Scan for the cell matching the given text and deliver its (x, y) coordinate at center. 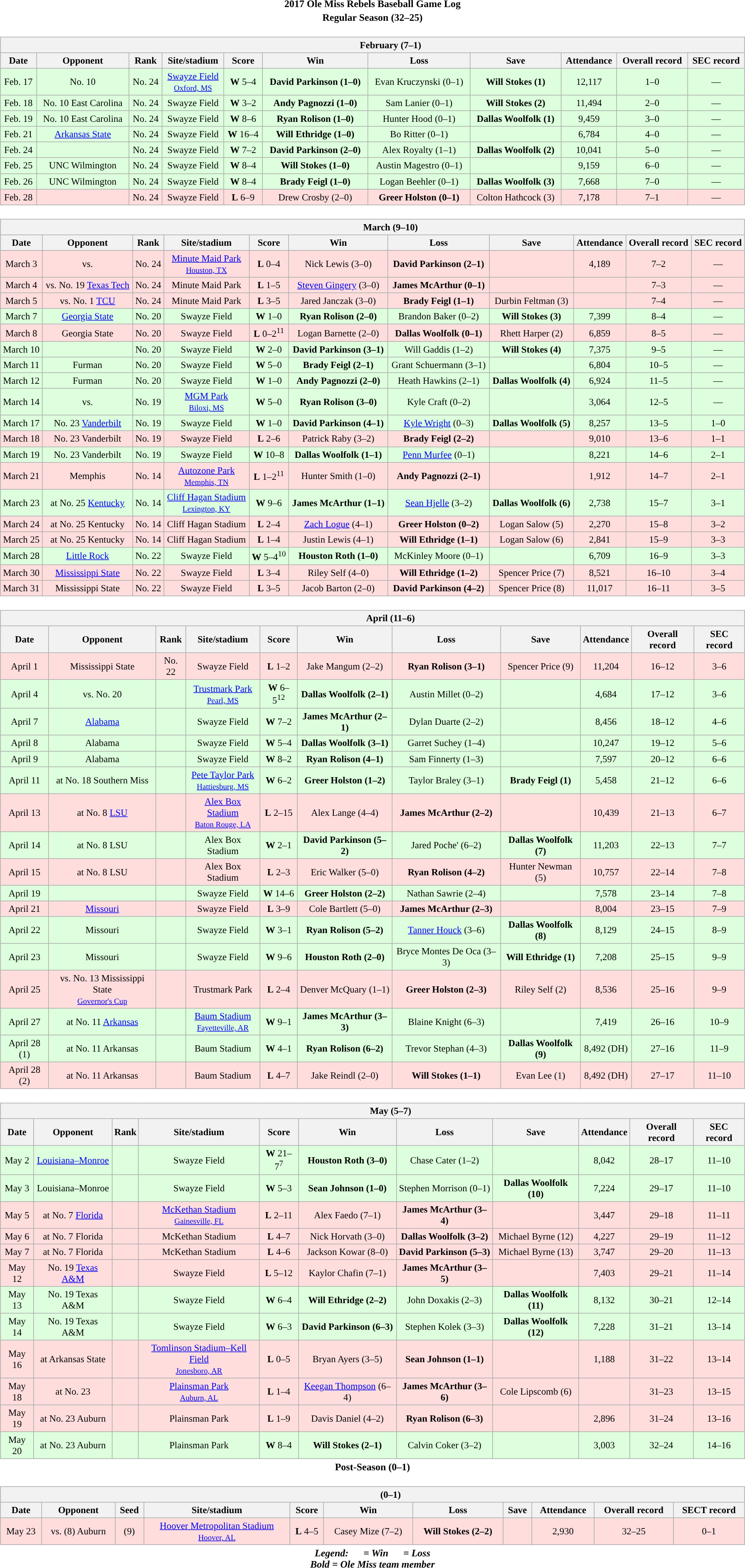
Will Stokes (3) (531, 316)
Will Stokes (1–0) (315, 165)
27–17 (663, 1075)
2,930 (563, 1532)
Dallas Woolfolk (5) (531, 423)
vs. No. 1 TCU (87, 301)
Ryan Rolison (3–0) (338, 402)
11,494 (589, 103)
11–12 (719, 1236)
at Arkansas State (73, 1359)
L 3–4 (269, 573)
Trustmark Park (223, 989)
1,188 (604, 1359)
7–3 (659, 285)
16–12 (663, 666)
Austin Millet (0–2) (447, 694)
Kyle Craft (0–2) (439, 402)
Arkansas State (83, 134)
David Parkinson (5–2) (345, 845)
31–22 (661, 1359)
11–14 (719, 1273)
April 19 (25, 893)
14–7 (659, 476)
Dallas Woolfolk (4) (531, 381)
Nathan Sawrie (2–4) (447, 893)
6,924 (599, 381)
7–0 (652, 181)
Alex Lange (4–4) (345, 812)
Keegan Thompson (6–4) (348, 1391)
April 1 (25, 666)
6–0 (652, 165)
29–20 (661, 1252)
Brady Feigl (2–2) (439, 439)
April 27 (25, 1022)
Alex Box StadiumBaton Rouge, LA (223, 812)
at No. 18 Southern Miss (102, 780)
Nick Horvath (3–0) (348, 1236)
Will Stokes (2) (516, 103)
W 6–2 (279, 780)
May 7 (17, 1252)
David Parkinson (2–1) (439, 264)
Memphis (87, 476)
February (7–1) (372, 45)
8,004 (606, 909)
2,738 (599, 502)
Logan Salow (6) (531, 539)
Taylor Braley (3–1) (447, 780)
Stephen Kolek (3–3) (445, 1326)
L 4–5 (307, 1532)
26–16 (663, 1022)
April 23 (25, 957)
Greer Holston (2–2) (345, 893)
6,784 (589, 134)
Brandon Baker (0–2) (439, 316)
31–24 (661, 1419)
Trustmark ParkPearl, MS (223, 694)
Greer Holston (0–2) (439, 524)
L 2–6 (269, 439)
Davis Daniel (4–2) (348, 1419)
29–18 (661, 1215)
McKinley Moore (0–1) (439, 556)
2–0 (652, 103)
7–9 (719, 909)
29–17 (661, 1188)
Hunter Newman (5) (540, 872)
David Parkinson (3–1) (338, 349)
3,747 (604, 1252)
Swayze FieldOxford, MS (193, 81)
13–15 (719, 1391)
Will Ethridge (2–2) (348, 1300)
Calvin Coker (3–2) (445, 1445)
James McArthur (2–2) (447, 812)
6,859 (599, 333)
L 2–15 (279, 812)
March 21 (22, 476)
Chase Cater (1–2) (445, 1160)
Feb. 19 (18, 119)
7,403 (604, 1273)
7,208 (606, 957)
22–13 (663, 845)
March 14 (22, 402)
L 2–11 (279, 1215)
16–11 (659, 588)
22–14 (663, 872)
Sam Finnerty (1–3) (447, 759)
vs. No. 19 Texas Tech (87, 285)
5,458 (606, 780)
21–12 (663, 780)
1,912 (599, 476)
3,003 (604, 1445)
Dallas Woolfolk (2) (516, 150)
5–0 (652, 150)
April 14 (25, 845)
Dallas Woolfolk (2–1) (345, 694)
Dallas Woolfolk (9) (540, 1049)
25–15 (663, 957)
Bryan Ayers (3–5) (348, 1359)
James McArthur (0–1) (439, 285)
March 31 (22, 588)
Ryan Rolison (4–2) (447, 872)
Little Rock (87, 556)
4,684 (606, 694)
Will Gaddis (1–2) (439, 349)
3,064 (599, 402)
8,257 (599, 423)
Tomlinson Stadium–Kell FieldJonesboro, AR (199, 1359)
David Parkinson (4–1) (338, 423)
April 15 (25, 872)
at No. 23 (73, 1391)
W 6–3 (279, 1326)
7,578 (606, 893)
Jackson Kowar (8–0) (348, 1252)
10–5 (659, 365)
March 18 (22, 439)
9,010 (599, 439)
March 30 (22, 573)
18–12 (663, 722)
Sam Lanier (0–1) (419, 103)
Ryan Rolison (4–1) (345, 759)
Drew Crosby (2–0) (315, 197)
Baum StadiumFayetteville, AR (223, 1022)
March 23 (22, 502)
Feb. 21 (18, 134)
Alex Faedo (7–1) (348, 1215)
Dallas Woolfolk (10) (535, 1188)
McKethan StadiumGainesville, FL (199, 1215)
James McArthur (3–3) (345, 1022)
John Doxakis (2–3) (445, 1300)
vs. No. 20 (102, 694)
13–6 (659, 439)
W 3–1 (279, 930)
May 16 (17, 1359)
8,521 (599, 573)
Jared Janczak (3–0) (338, 301)
15–8 (659, 524)
Ryan Rolison (2–0) (338, 316)
Spencer Price (9) (540, 666)
Dallas Woolfolk (3–1) (345, 743)
May 3 (17, 1188)
Dallas Woolfolk (0–1) (439, 333)
4–0 (652, 134)
Brady Feigl (1) (540, 780)
Cole Bartlett (5–0) (345, 909)
April 8 (25, 743)
Will Ethridge (1–2) (439, 573)
29–19 (661, 1236)
March 28 (22, 556)
3–5 (718, 588)
Feb. 17 (18, 81)
8–4 (659, 316)
15–9 (659, 539)
W 21–77 (279, 1160)
Logan Salow (5) (531, 524)
2,270 (599, 524)
W 5–3 (279, 1188)
L 1–211 (269, 476)
Kyle Wright (0–3) (439, 423)
Cole Lipscomb (6) (535, 1391)
Jake Reindl (2–0) (345, 1075)
April 21 (25, 909)
James McArthur (2–3) (447, 909)
7–2 (659, 264)
Michael Byrne (13) (535, 1252)
Seed (129, 1510)
32–25 (634, 1532)
15–7 (659, 502)
W 14–6 (279, 893)
Evan Kruczynski (0–1) (419, 81)
W 6–512 (279, 694)
Garret Suchey (1–4) (447, 743)
Feb. 26 (18, 181)
31–21 (661, 1326)
Spencer Price (7) (531, 573)
32–24 (661, 1445)
March 5 (22, 301)
11,204 (606, 666)
Greer Holston (2–3) (447, 989)
Durbin Feltman (3) (531, 301)
Dallas Woolfolk (11) (535, 1300)
vs. (8) Auburn (78, 1532)
David Parkinson (1–0) (315, 81)
Sean Johnson (1–1) (445, 1359)
March 25 (22, 539)
Dallas Woolfolk (12) (535, 1326)
David Parkinson (4–2) (439, 588)
May 6 (17, 1236)
Dallas Woolfolk (3–2) (445, 1236)
11,203 (606, 845)
April 9 (25, 759)
7,228 (604, 1326)
May (5–7) (372, 1111)
Pete Taylor ParkHattiesburg, MS (223, 780)
Evan Lee (1) (540, 1075)
April 22 (25, 930)
David Parkinson (6–3) (348, 1326)
Grant Schuermann (3–1) (439, 365)
March 3 (22, 264)
Andy Pagnozzi (2–1) (439, 476)
10,247 (606, 743)
Logan Barnette (2–0) (338, 333)
12–14 (719, 1300)
27–16 (663, 1049)
8,132 (604, 1300)
8–9 (719, 930)
31–23 (661, 1391)
David Parkinson (5–3) (445, 1252)
Blaine Knight (6–3) (447, 1022)
19–12 (663, 743)
7,419 (606, 1022)
16–10 (659, 573)
Andy Pagnozzi (2–0) (338, 381)
W 8–2 (279, 759)
May 2 (17, 1160)
March 12 (22, 381)
7,597 (606, 759)
David Parkinson (2–0) (315, 150)
Eric Walker (5–0) (345, 872)
May 5 (17, 1215)
L 0–4 (269, 264)
May 20 (17, 1445)
Houston Roth (3–0) (348, 1160)
11–13 (719, 1252)
20–12 (663, 759)
May 13 (17, 1300)
Ryan Rolison (3–1) (447, 666)
Ryan Rolison (6–2) (345, 1049)
March 17 (22, 423)
Brady Feigl (1–0) (315, 181)
Penn Murfee (0–1) (439, 454)
W 6–4 (279, 1300)
May 12 (17, 1273)
8–5 (659, 333)
8,042 (604, 1160)
Feb. 18 (18, 103)
March 10 (22, 349)
Riley Self (2) (540, 989)
29–21 (661, 1273)
Will Ethridge (1) (540, 957)
May 19 (17, 1419)
W 2–0 (269, 349)
Bryce Montes De Oca (3–3) (447, 957)
10,041 (589, 150)
MGM ParkBiloxi, MS (207, 402)
7,399 (599, 316)
4,189 (599, 264)
3–4 (718, 573)
Houston Roth (1–0) (338, 556)
12,117 (589, 81)
4,227 (604, 1236)
Greer Holston (1–2) (345, 780)
Will Stokes (1) (516, 81)
Jake Mangum (2–2) (345, 666)
8,221 (599, 454)
March 11 (22, 365)
2,896 (604, 1419)
Dallas Woolfolk (8) (540, 930)
Stephen Morrison (0–1) (445, 1188)
Jared Poche' (6–2) (447, 845)
Casey Mize (7–2) (368, 1532)
Hoover Metropolitan StadiumHoover, AL (217, 1532)
Dallas Woolfolk (6) (531, 502)
10,439 (606, 812)
Dallas Woolfolk (3) (516, 181)
23–15 (663, 909)
11,017 (599, 588)
Ryan Rolison (1–0) (315, 119)
Heath Hawkins (2–1) (439, 381)
1–1 (718, 439)
W 10–8 (269, 454)
7,375 (599, 349)
13–16 (719, 1419)
Will Stokes (1–1) (447, 1075)
Hunter Smith (1–0) (338, 476)
10–9 (719, 1022)
W 4–1 (279, 1049)
8,456 (606, 722)
SECT record (709, 1510)
James McArthur (3–4) (445, 1215)
April 25 (25, 989)
6–7 (719, 812)
Denver McQuary (1–1) (345, 989)
6,804 (599, 365)
Feb. 28 (18, 197)
March 4 (22, 285)
2,841 (599, 539)
7,178 (589, 197)
3–2 (718, 524)
James McArthur (3–5) (445, 1273)
W 9–1 (279, 1022)
vs. No. 13 Mississippi StateGovernor's Cup (102, 989)
L 6–9 (243, 197)
6,709 (599, 556)
Alex Royalty (1–1) (419, 150)
11–9 (719, 1049)
Steven Gingery (3–0) (338, 285)
L 3–9 (279, 909)
Autozone ParkMemphis, TN (207, 476)
James McArthur (2–1) (345, 722)
Plainsman ParkAuburn, AL (199, 1391)
Kaylor Chafin (7–1) (348, 1273)
7,224 (604, 1188)
Hunter Hood (0–1) (419, 119)
17–12 (663, 694)
Will Stokes (2–1) (348, 1445)
10,757 (606, 872)
7–1 (652, 197)
May 23 (21, 1532)
8,536 (606, 989)
Trevor Stephan (4–3) (447, 1049)
No. 10 (83, 81)
L 0–211 (269, 333)
April 11 (25, 780)
9,459 (589, 119)
Dallas Woolfolk (1–1) (338, 454)
Ryan Rolison (6–3) (445, 1419)
3–1 (718, 502)
Dylan Duarte (2–2) (447, 722)
James McArthur (1–1) (338, 502)
May 14 (17, 1326)
W 5–410 (269, 556)
Dallas Woolfolk (1) (516, 119)
Will Ethridge (1–0) (315, 134)
23–14 (663, 893)
Colton Hathcock (3) (516, 197)
March 8 (22, 333)
May 18 (17, 1391)
7–4 (659, 301)
Feb. 24 (18, 150)
(9) (129, 1532)
April 28 (1) (25, 1049)
Houston Roth (2–0) (345, 957)
L 1–9 (279, 1419)
5–6 (719, 743)
Bo Ritter (0–1) (419, 134)
Dallas Woolfolk (7) (540, 845)
3,447 (604, 1215)
16–9 (659, 556)
W 3–2 (243, 103)
30–21 (661, 1300)
Will Stokes (2–2) (458, 1532)
April 4 (25, 694)
Cliff Hagan StadiumLexington, KY (207, 502)
Tanner Houck (3–6) (447, 930)
Greer Holston (0–1) (419, 197)
Michael Byrne (12) (535, 1236)
Rhett Harper (2) (531, 333)
24–15 (663, 930)
W 2–1 (279, 845)
8,129 (606, 930)
11–11 (719, 1215)
L 0–5 (279, 1359)
Riley Self (4–0) (338, 573)
W 8–6 (243, 119)
April 13 (25, 812)
Will Ethridge (1–1) (439, 539)
Jacob Barton (2–0) (338, 588)
Sean Hjelle (3–2) (439, 502)
14–6 (659, 454)
7–7 (719, 845)
9,159 (589, 165)
3–0 (652, 119)
Spencer Price (8) (531, 588)
L 1–5 (269, 285)
Justin Lewis (4–1) (338, 539)
Brady Feigl (2–1) (338, 365)
Brady Feigl (1–1) (439, 301)
Feb. 25 (18, 165)
Ryan Rolison (5–2) (345, 930)
21–13 (663, 812)
L 1–2 (279, 666)
9–5 (659, 349)
Logan Beehler (0–1) (419, 181)
Will Stokes (4) (531, 349)
0–1 (709, 1532)
13–5 (659, 423)
Zach Logue (4–1) (338, 524)
Minute Maid ParkHouston, TX (207, 264)
L 4–6 (279, 1252)
25–16 (663, 989)
April 28 (2) (25, 1075)
March 7 (22, 316)
Andy Pagnozzi (1–0) (315, 103)
7,668 (589, 181)
28–17 (661, 1160)
L 5–12 (279, 1273)
Sean Johnson (1–0) (348, 1188)
Austin Magestro (0–1) (419, 165)
April (11–6) (372, 618)
April 7 (25, 722)
11–5 (659, 381)
14–16 (719, 1445)
12–5 (659, 402)
March 24 (22, 524)
March 19 (22, 454)
L 2–3 (279, 872)
March (9–10) (372, 227)
Nick Lewis (3–0) (338, 264)
James McArthur (3–6) (445, 1391)
W 16–4 (243, 134)
Patrick Raby (3–2) (338, 439)
(0–1) (372, 1495)
4–6 (719, 722)
